Find where the given text appears and provide that cell's center as (x, y) coordinate. 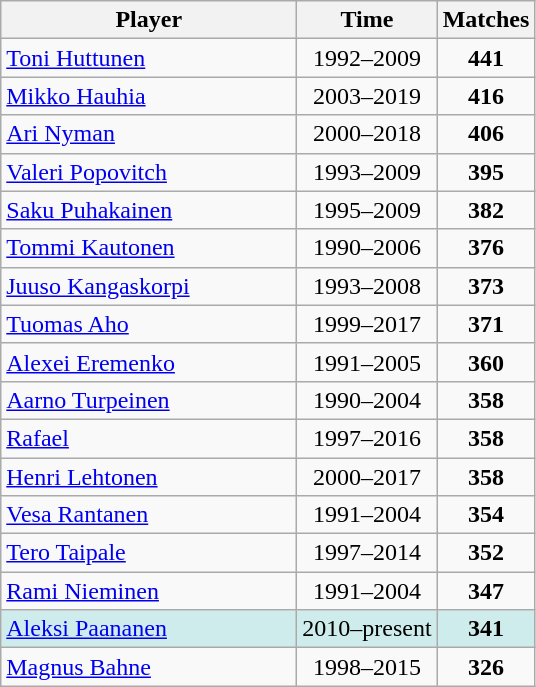
Aarno Turpeinen (149, 400)
1990–2004 (367, 400)
2000–2017 (367, 477)
Ari Nyman (149, 134)
Tero Taipale (149, 553)
371 (486, 324)
1990–2006 (367, 248)
Tommi Kautonen (149, 248)
382 (486, 210)
354 (486, 515)
1995–2009 (367, 210)
Player (149, 20)
352 (486, 553)
Time (367, 20)
Vesa Rantanen (149, 515)
360 (486, 362)
347 (486, 591)
441 (486, 58)
2003–2019 (367, 96)
395 (486, 172)
1999–2017 (367, 324)
Toni Huttunen (149, 58)
Rami Nieminen (149, 591)
376 (486, 248)
326 (486, 667)
1998–2015 (367, 667)
1997–2014 (367, 553)
Henri Lehtonen (149, 477)
406 (486, 134)
Alexei Eremenko (149, 362)
Aleksi Paananen (149, 629)
373 (486, 286)
1992–2009 (367, 58)
Saku Puhakainen (149, 210)
Mikko Hauhia (149, 96)
1991–2005 (367, 362)
2000–2018 (367, 134)
416 (486, 96)
Tuomas Aho (149, 324)
1993–2008 (367, 286)
1993–2009 (367, 172)
Juuso Kangaskorpi (149, 286)
Matches (486, 20)
Magnus Bahne (149, 667)
Rafael (149, 438)
341 (486, 629)
1997–2016 (367, 438)
2010–present (367, 629)
Valeri Popovitch (149, 172)
